Provide the (x, y) coordinate of the cell's center where the given text is located.  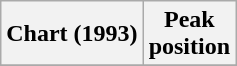
Peakposition (189, 34)
Chart (1993) (72, 34)
